For the text-containing cell, return its midpoint in (X, Y) coordinate format. 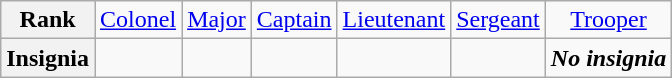
Sergeant (498, 20)
Captain (294, 20)
Colonel (138, 20)
Lieutenant (394, 20)
Insignia (48, 58)
Major (217, 20)
No insignia (608, 58)
Trooper (608, 20)
Rank (48, 20)
